Extract the (x, y) coordinate from the center of the cell holding the provided text.  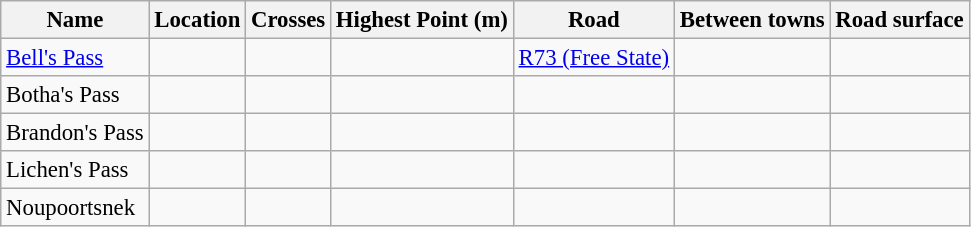
Highest Point (m) (422, 20)
Brandon's Pass (75, 133)
Between towns (752, 20)
Road (594, 20)
Name (75, 20)
Botha's Pass (75, 95)
Location (198, 20)
Noupoortsnek (75, 208)
Road surface (900, 20)
R73 (Free State) (594, 58)
Bell's Pass (75, 58)
Crosses (288, 20)
Lichen's Pass (75, 170)
